Extract the (x, y) coordinate from the center of the cell holding the provided text.  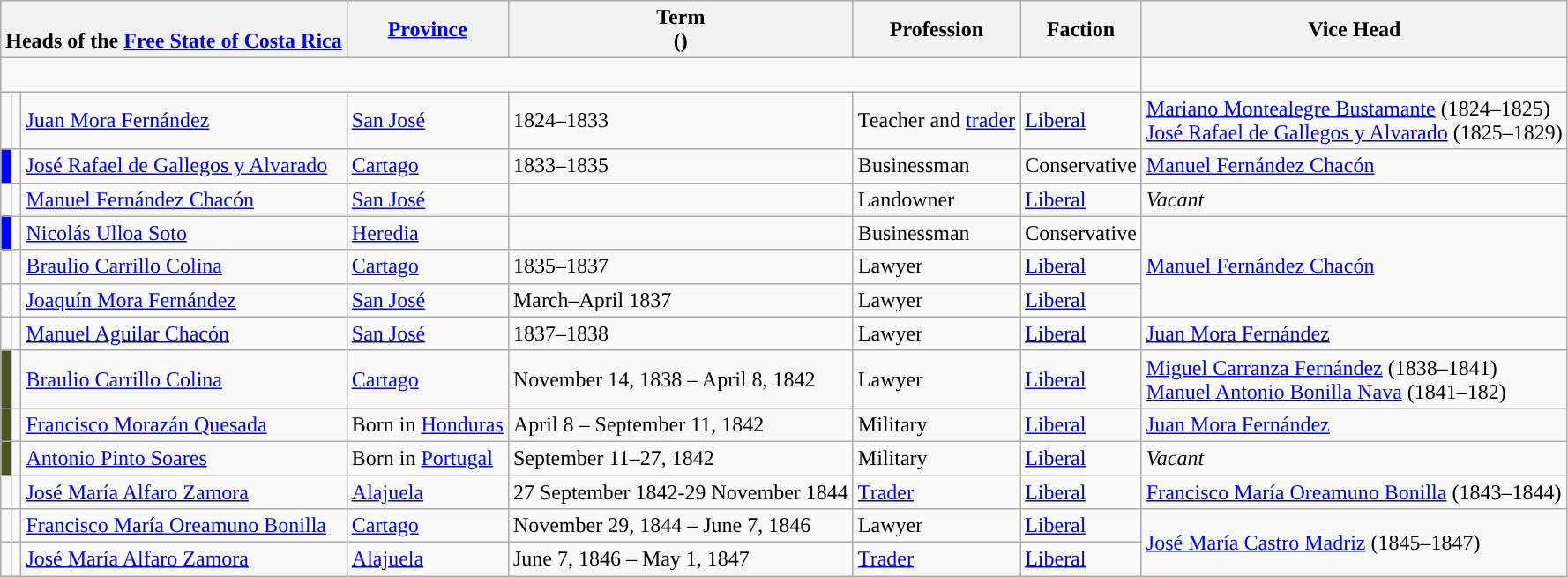
Term() (681, 30)
Profession (937, 30)
Vice Head (1355, 30)
1835–1837 (681, 266)
27 September 1842-29 November 1844 (681, 491)
José Rafael de Gallegos y Alvarado (183, 166)
Nicolás Ulloa Soto (183, 233)
November 29, 1844 – June 7, 1846 (681, 526)
Heredia (427, 233)
November 14, 1838 – April 8, 1842 (681, 379)
Teacher and trader (937, 120)
Faction (1081, 30)
Antonio Pinto Soares (183, 458)
Francisco María Oreamuno Bonilla (183, 526)
September 11–27, 1842 (681, 458)
Francisco María Oreamuno Bonilla (1843–1844) (1355, 491)
1824–1833 (681, 120)
Landowner (937, 199)
March–April 1837 (681, 300)
Miguel Carranza Fernández (1838–1841) Manuel Antonio Bonilla Nava (1841–182) (1355, 379)
Francisco Morazán Quesada (183, 424)
June 7, 1846 – May 1, 1847 (681, 559)
Joaquín Mora Fernández (183, 300)
Born in Honduras (427, 424)
1837–1838 (681, 333)
Province (427, 30)
1833–1835 (681, 166)
Heads of the Free State of Costa Rica (175, 30)
Born in Portugal (427, 458)
April 8 – September 11, 1842 (681, 424)
Mariano Montealegre Bustamante (1824–1825) José Rafael de Gallegos y Alvarado (1825–1829) (1355, 120)
Manuel Aguilar Chacón (183, 333)
José María Castro Madriz (1845–1847) (1355, 543)
